Output the [x, y] coordinate of the center of the cell containing the given text.  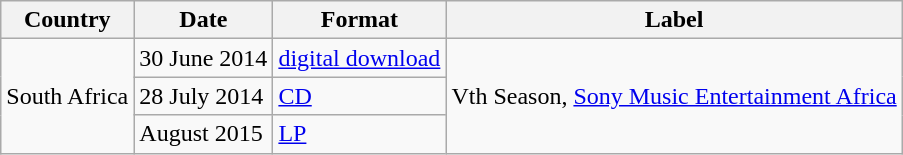
LP [360, 134]
digital download [360, 58]
August 2015 [204, 134]
Date [204, 20]
CD [360, 96]
Label [674, 20]
Vth Season, Sony Music Entertainment Africa [674, 96]
Country [68, 20]
28 July 2014 [204, 96]
30 June 2014 [204, 58]
Format [360, 20]
South Africa [68, 96]
